Locate the cell with the specified text and output its (X, Y) center coordinate. 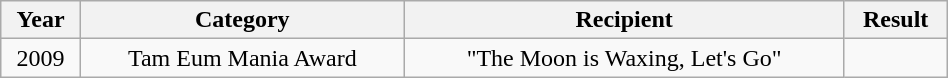
"The Moon is Waxing, Let's Go" (624, 58)
Category (242, 20)
Tam Eum Mania Award (242, 58)
Recipient (624, 20)
2009 (41, 58)
Year (41, 20)
Result (896, 20)
